For the text-containing cell, return its midpoint in (X, Y) coordinate format. 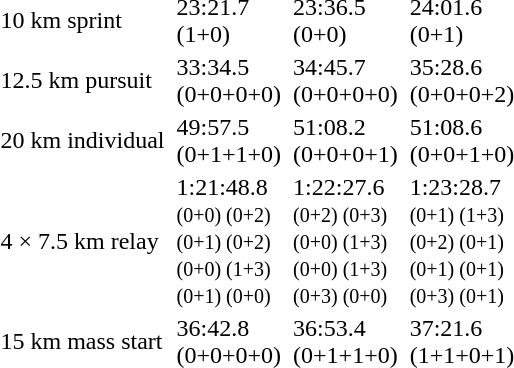
51:08.2(0+0+0+1) (346, 140)
1:22:27.6(0+2) (0+3)(0+0) (1+3)(0+0) (1+3)(0+3) (0+0) (346, 241)
49:57.5(0+1+1+0) (229, 140)
34:45.7(0+0+0+0) (346, 80)
1:21:48.8(0+0) (0+2)(0+1) (0+2)(0+0) (1+3)(0+1) (0+0) (229, 241)
33:34.5(0+0+0+0) (229, 80)
